Return (X, Y) of the center of cell containing provided text 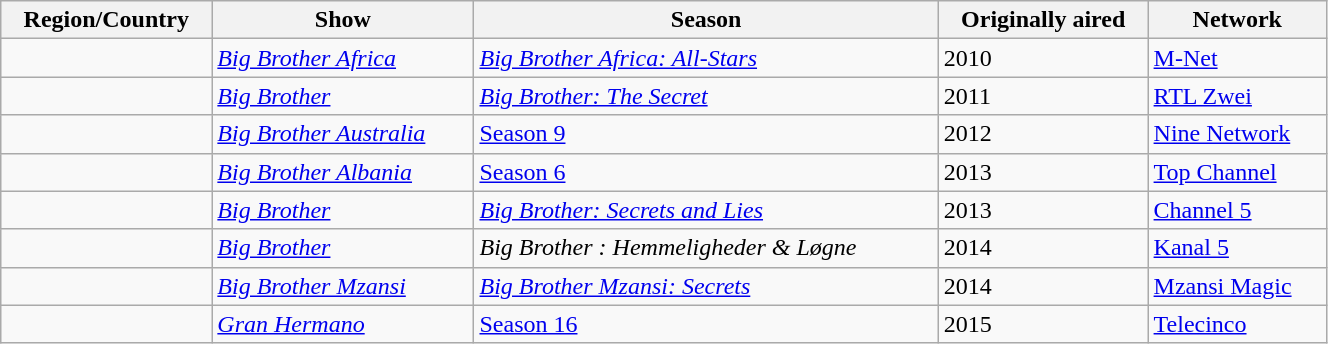
Big Brother Africa: All-Stars (706, 58)
Telecinco (1237, 324)
2015 (1043, 324)
Big Brother: The Secret (706, 96)
Season 16 (706, 324)
Season 9 (706, 134)
Big Brother Mzansi (343, 286)
Big Brother Albania (343, 172)
Gran Hermano (343, 324)
Big Brother Australia (343, 134)
Channel 5 (1237, 210)
Originally aired (1043, 20)
2012 (1043, 134)
Mzansi Magic (1237, 286)
Big Brother: Secrets and Lies (706, 210)
Nine Network (1237, 134)
Big Brother : Hemmeligheder & Løgne (706, 248)
2010 (1043, 58)
Big Brother Africa (343, 58)
Season 6 (706, 172)
2011 (1043, 96)
Season (706, 20)
Network (1237, 20)
Top Channel (1237, 172)
Big Brother Mzansi: Secrets (706, 286)
RTL Zwei (1237, 96)
Region/Country (106, 20)
Show (343, 20)
Kanal 5 (1237, 248)
M-Net (1237, 58)
